Provide the (X, Y) coordinate of the cell's center where the given text is located.  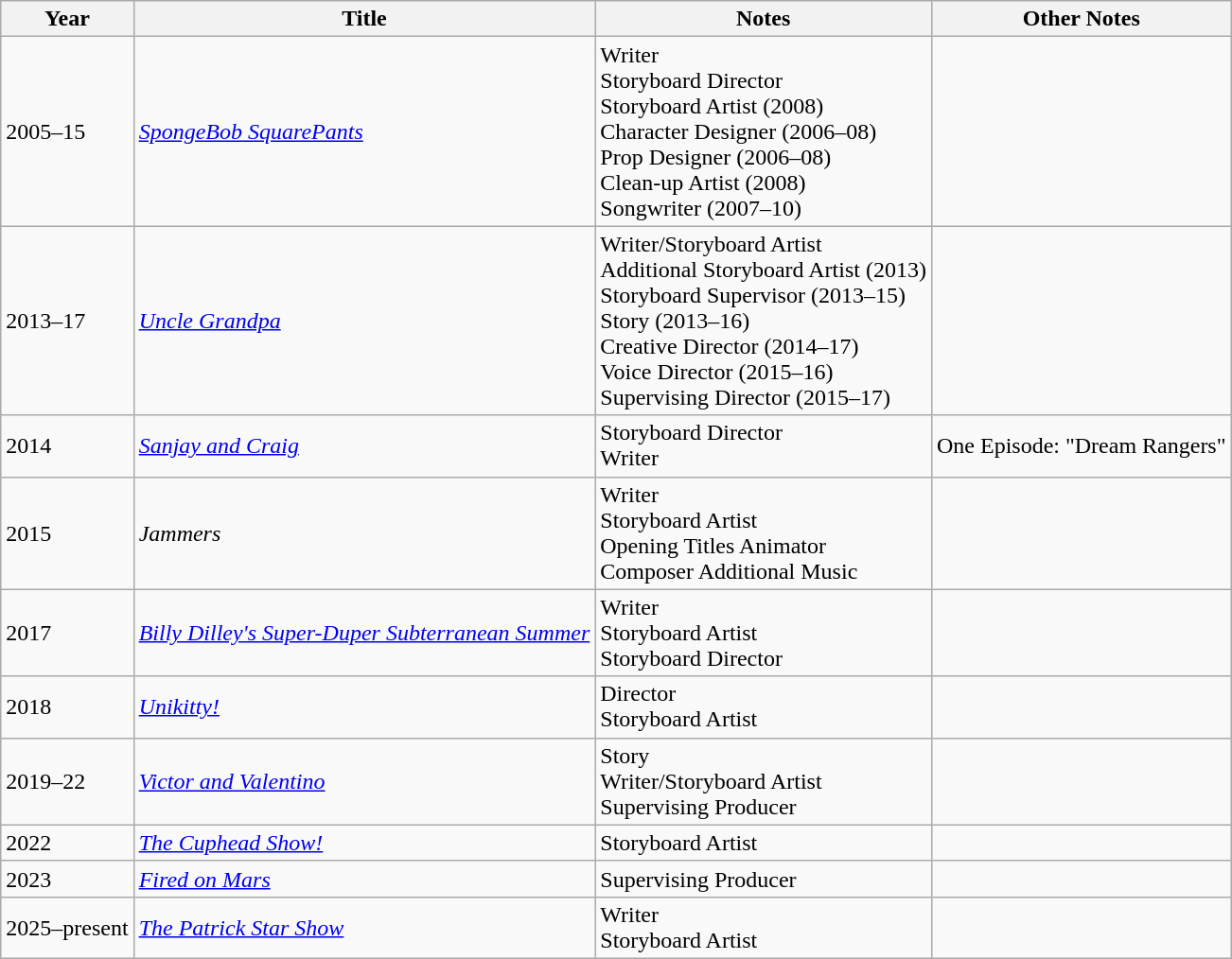
2013–17 (67, 321)
2019–22 (67, 781)
One Episode: "Dream Rangers" (1081, 446)
WriterStoryboard ArtistOpening Titles AnimatorComposer Additional Music (764, 533)
Billy Dilley's Super-Duper Subterranean Summer (364, 633)
Jammers (364, 533)
The Cuphead Show! (364, 843)
WriterStoryboard ArtistStoryboard Director (764, 633)
WriterStoryboard DirectorStoryboard Artist (2008)Character Designer (2006–08)Prop Designer (2006–08)Clean-up Artist (2008)Songwriter (2007–10) (764, 131)
Fired on Mars (364, 879)
2018 (67, 707)
Victor and Valentino (364, 781)
2023 (67, 879)
Unikitty! (364, 707)
Uncle Grandpa (364, 321)
Year (67, 19)
Title (364, 19)
2005–15 (67, 131)
Storyboard Artist (764, 843)
StoryWriter/Storyboard ArtistSupervising Producer (764, 781)
Storyboard DirectorWriter (764, 446)
2014 (67, 446)
Sanjay and Craig (364, 446)
2022 (67, 843)
2025–present (67, 927)
DirectorStoryboard Artist (764, 707)
Supervising Producer (764, 879)
The Patrick Star Show (364, 927)
2015 (67, 533)
SpongeBob SquarePants (364, 131)
Other Notes (1081, 19)
WriterStoryboard Artist (764, 927)
2017 (67, 633)
Notes (764, 19)
